Output the [x, y] coordinate of the center of the cell containing the given text.  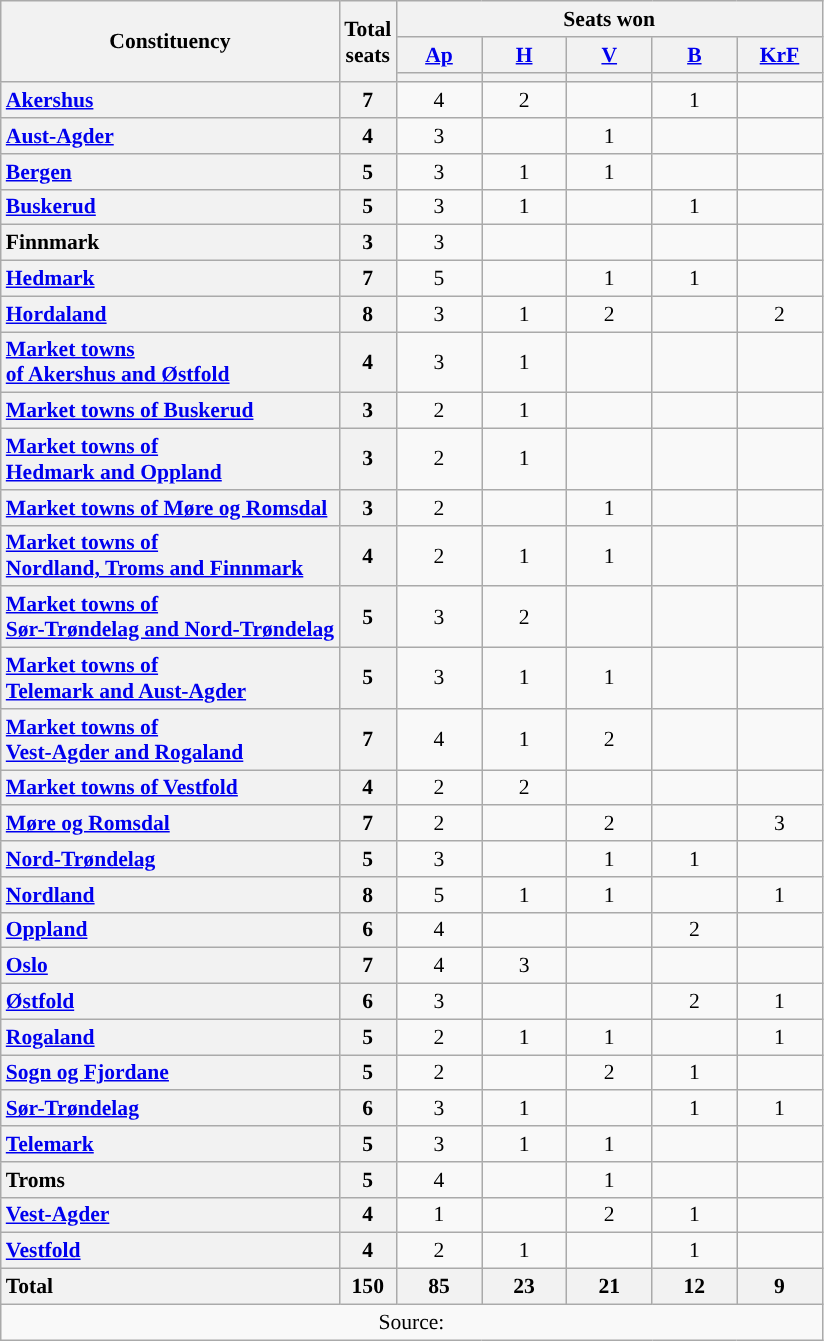
Totalseats [368, 42]
150 [368, 1287]
85 [438, 1287]
Source: [412, 1322]
Akershus [170, 101]
Oppland [170, 930]
Sør-Trøndelag [170, 1109]
Buskerud [170, 207]
Vestfold [170, 1251]
Total [170, 1287]
B [694, 55]
Vest-Agder [170, 1215]
Market towns ofSør-Trøndelag and Nord-Trøndelag [170, 618]
Ap [438, 55]
9 [780, 1287]
Market towns of Møre og Romsdal [170, 508]
12 [694, 1287]
Market towns ofNordland, Troms and Finnmark [170, 556]
Sogn og Fjordane [170, 1073]
Nordland [170, 895]
Market townsof Akershus and Østfold [170, 362]
Oslo [170, 966]
Østfold [170, 1002]
21 [610, 1287]
H [524, 55]
Telemark [170, 1144]
Constituency [170, 42]
Aust-Agder [170, 136]
Hordaland [170, 314]
Market towns ofVest-Agder and Rogaland [170, 740]
Finnmark [170, 243]
Market towns ofTelemark and Aust-Agder [170, 678]
Market towns ofHedmark and Oppland [170, 460]
Market towns of Buskerud [170, 411]
KrF [780, 55]
Hedmark [170, 279]
Bergen [170, 172]
Troms [170, 1180]
23 [524, 1287]
Market towns of Vestfold [170, 788]
Rogaland [170, 1037]
Møre og Romsdal [170, 824]
V [610, 55]
Seats won [609, 19]
Nord-Trøndelag [170, 859]
